Detect which cell encompasses the target text, then output its (x, y) center coordinate. 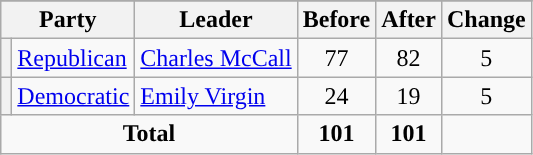
Charles McCall (216, 58)
82 (409, 58)
77 (336, 58)
Party (68, 20)
After (409, 20)
Change (486, 20)
Total (149, 134)
Before (336, 20)
19 (409, 96)
Emily Virgin (216, 96)
24 (336, 96)
Republican (74, 58)
Leader (216, 20)
Democratic (74, 96)
